Search for the cell housing the specified text and yield its (X, Y) center coordinate. 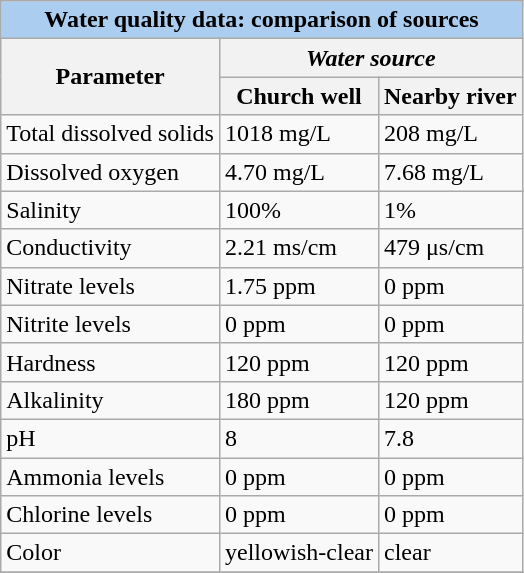
Nitrate levels (110, 286)
Conductivity (110, 248)
479 μs/cm (450, 248)
Chlorine levels (110, 515)
7.68 mg/L (450, 172)
180 ppm (298, 400)
208 mg/L (450, 134)
Hardness (110, 362)
Church well (298, 96)
Alkalinity (110, 400)
Nearby river (450, 96)
clear (450, 553)
1018 mg/L (298, 134)
8 (298, 438)
1.75 ppm (298, 286)
7.8 (450, 438)
Nitrite levels (110, 324)
Parameter (110, 77)
Color (110, 553)
Water source (370, 58)
Water quality data: comparison of sources (262, 20)
Dissolved oxygen (110, 172)
2.21 ms/cm (298, 248)
100% (298, 210)
Ammonia levels (110, 477)
Salinity (110, 210)
yellowish-clear (298, 553)
1% (450, 210)
pH (110, 438)
4.70 mg/L (298, 172)
Total dissolved solids (110, 134)
